Find where the given text appears and provide that cell's center as (X, Y) coordinate. 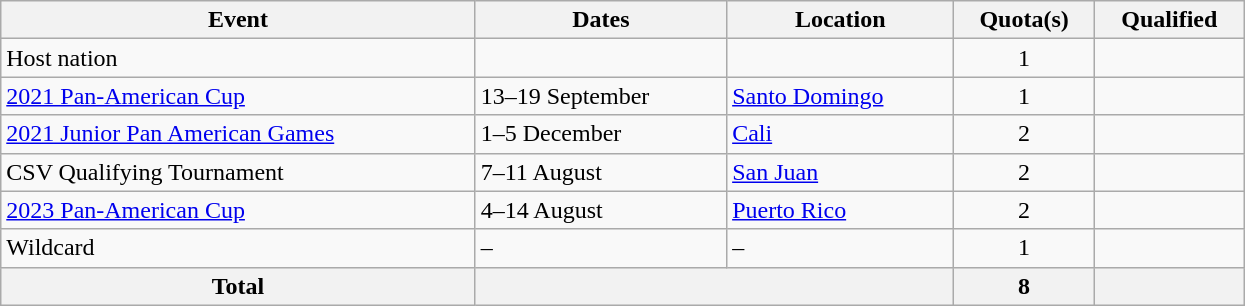
Host nation (238, 58)
Qualified (1169, 20)
CSV Qualifying Tournament (238, 172)
Location (840, 20)
2023 Pan-American Cup (238, 210)
Cali (840, 134)
8 (1024, 286)
2021 Junior Pan American Games (238, 134)
1–5 December (600, 134)
Wildcard (238, 248)
Total (238, 286)
2021 Pan-American Cup (238, 96)
Puerto Rico (840, 210)
Event (238, 20)
Dates (600, 20)
Santo Domingo (840, 96)
San Juan (840, 172)
7–11 August (600, 172)
4–14 August (600, 210)
13–19 September (600, 96)
Quota(s) (1024, 20)
